Scan for the cell matching the given text and deliver its (X, Y) coordinate at center. 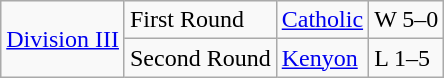
L 1–5 (406, 58)
Second Round (200, 58)
Catholic (322, 20)
Kenyon (322, 58)
First Round (200, 20)
W 5–0 (406, 20)
Division III (63, 39)
